Scan for the cell matching the given text and deliver its [X, Y] coordinate at center. 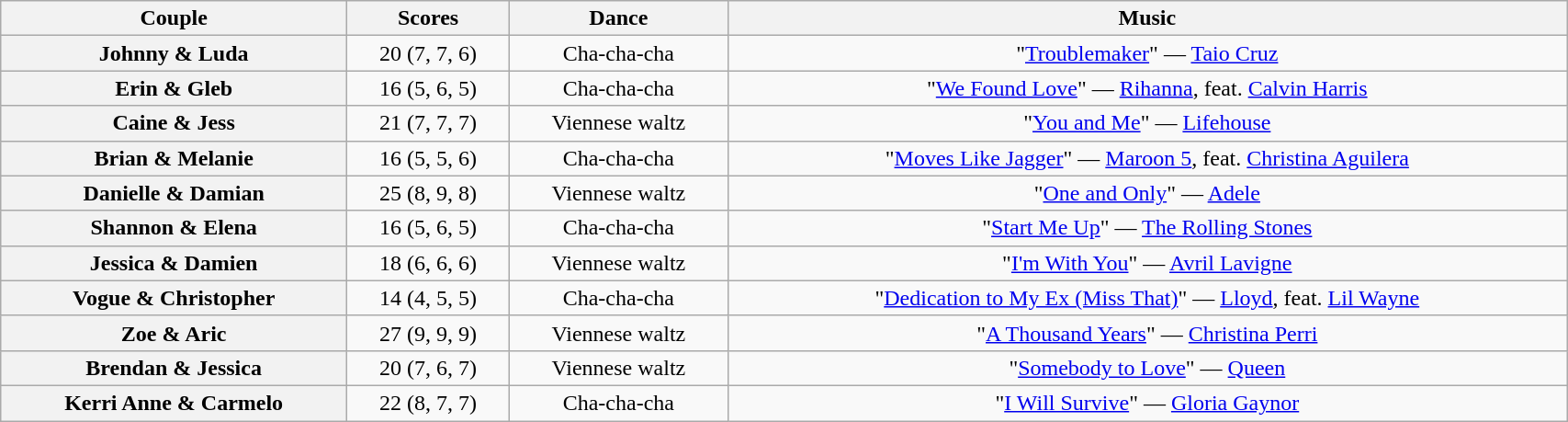
Music [1147, 18]
Jessica & Damien [175, 263]
"I'm With You" — Avril Lavigne [1147, 263]
Zoe & Aric [175, 333]
"You and Me" — Lifehouse [1147, 123]
25 (8, 9, 8) [428, 193]
14 (4, 5, 5) [428, 298]
27 (9, 9, 9) [428, 333]
Dance [619, 18]
Erin & Gleb [175, 88]
"We Found Love" — Rihanna, feat. Calvin Harris [1147, 88]
Caine & Jess [175, 123]
Vogue & Christopher [175, 298]
"Somebody to Love" — Queen [1147, 368]
20 (7, 6, 7) [428, 368]
"I Will Survive" — Gloria Gaynor [1147, 403]
"Dedication to My Ex (Miss That)" — Lloyd, feat. Lil Wayne [1147, 298]
21 (7, 7, 7) [428, 123]
Shannon & Elena [175, 228]
Couple [175, 18]
"A Thousand Years" — Christina Perri [1147, 333]
Brian & Melanie [175, 158]
Kerri Anne & Carmelo [175, 403]
Scores [428, 18]
"One and Only" — Adele [1147, 193]
"Start Me Up" — The Rolling Stones [1147, 228]
Brendan & Jessica [175, 368]
18 (6, 6, 6) [428, 263]
Danielle & Damian [175, 193]
"Troublemaker" — Taio Cruz [1147, 53]
Johnny & Luda [175, 53]
20 (7, 7, 6) [428, 53]
"Moves Like Jagger" — Maroon 5, feat. Christina Aguilera [1147, 158]
16 (5, 5, 6) [428, 158]
22 (8, 7, 7) [428, 403]
